Locate the cell with the specified text and output its (X, Y) center coordinate. 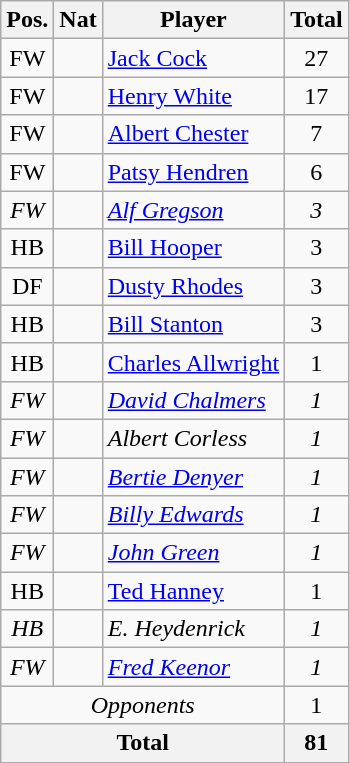
Bill Stanton (193, 324)
6 (317, 172)
Dusty Rhodes (193, 286)
7 (317, 134)
Fred Keenor (193, 667)
Pos. (28, 20)
John Green (193, 553)
Player (193, 20)
Albert Chester (193, 134)
17 (317, 96)
Alf Gregson (193, 210)
E. Heydenrick (193, 629)
Jack Cock (193, 58)
DF (28, 286)
David Chalmers (193, 400)
Charles Allwright (193, 362)
27 (317, 58)
Nat (78, 20)
Bill Hooper (193, 248)
Patsy Hendren (193, 172)
Bertie Denyer (193, 477)
Albert Corless (193, 438)
81 (317, 743)
Henry White (193, 96)
Billy Edwards (193, 515)
Ted Hanney (193, 591)
Opponents (143, 705)
